Identify which cell holds the provided text, then report its (X, Y) central coordinate. 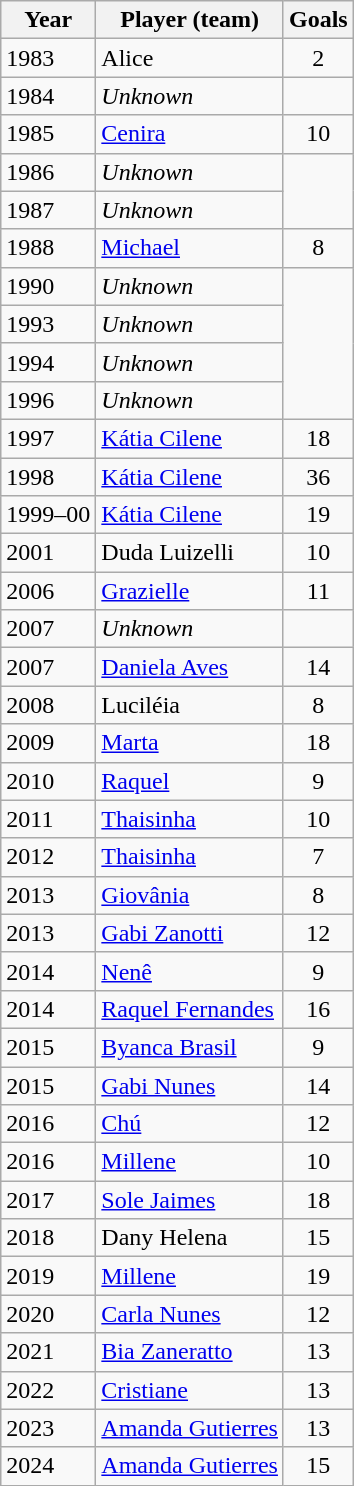
2001 (48, 553)
Giovânia (190, 895)
Duda Luizelli (190, 553)
2008 (48, 705)
2018 (48, 1238)
2 (318, 58)
2024 (48, 1466)
7 (318, 857)
Dany Helena (190, 1238)
1997 (48, 438)
2006 (48, 591)
Alice (190, 58)
Sole Jaimes (190, 1200)
Goals (318, 20)
1985 (48, 134)
1984 (48, 96)
Marta (190, 743)
16 (318, 1009)
1988 (48, 248)
Grazielle (190, 591)
Cenira (190, 134)
1996 (48, 400)
2010 (48, 781)
Chú (190, 1124)
1983 (48, 58)
2021 (48, 1352)
Luciléia (190, 705)
2012 (48, 857)
Gabi Zanotti (190, 933)
Carla Nunes (190, 1314)
Raquel (190, 781)
Daniela Aves (190, 667)
1998 (48, 477)
2011 (48, 819)
1986 (48, 172)
Year (48, 20)
1999–00 (48, 515)
2017 (48, 1200)
Cristiane (190, 1390)
2023 (48, 1428)
Nenê (190, 971)
2009 (48, 743)
Byanca Brasil (190, 1047)
1987 (48, 210)
1993 (48, 324)
Player (team) (190, 20)
Raquel Fernandes (190, 1009)
2019 (48, 1276)
36 (318, 477)
11 (318, 591)
Michael (190, 248)
2022 (48, 1390)
1990 (48, 286)
Gabi Nunes (190, 1085)
1994 (48, 362)
2020 (48, 1314)
Bia Zaneratto (190, 1352)
